Return [x, y] of the center of cell containing provided text 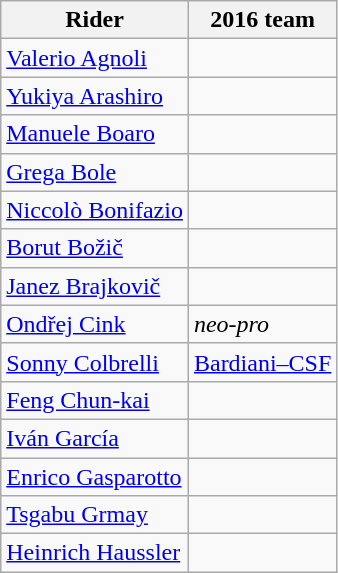
neo-pro [262, 324]
Bardiani–CSF [262, 362]
Feng Chun-kai [95, 400]
Enrico Gasparotto [95, 477]
Grega Bole [95, 172]
Yukiya Arashiro [95, 96]
Ondřej Cink [95, 324]
2016 team [262, 20]
Sonny Colbrelli [95, 362]
Borut Božič [95, 248]
Heinrich Haussler [95, 553]
Tsgabu Grmay [95, 515]
Rider [95, 20]
Iván García [95, 438]
Manuele Boaro [95, 134]
Niccolò Bonifazio [95, 210]
Valerio Agnoli [95, 58]
Janez Brajkovič [95, 286]
